Identify which cell holds the provided text, then report its [X, Y] central coordinate. 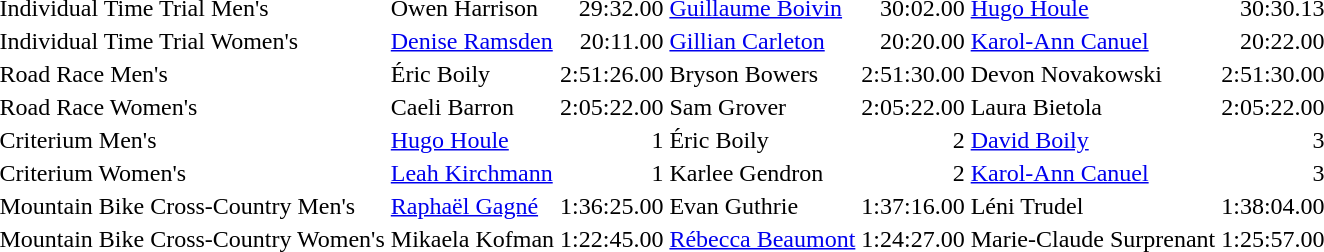
Caeli Barron [472, 107]
20:11.00 [612, 41]
Hugo Houle [472, 140]
Karlee Gendron [762, 173]
Evan Guthrie [762, 206]
Bryson Bowers [762, 74]
20:20.00 [913, 41]
Gillian Carleton [762, 41]
Denise Ramsden [472, 41]
Sam Grover [762, 107]
Leah Kirchmann [472, 173]
Raphaël Gagné [472, 206]
Devon Novakowski [1093, 74]
1:36:25.00 [612, 206]
1:37:16.00 [913, 206]
2:51:26.00 [612, 74]
David Boily [1093, 140]
Laura Bietola [1093, 107]
Léni Trudel [1093, 206]
2:51:30.00 [913, 74]
